Determine the (X, Y) coordinate at the center of the cell enclosing the given text.  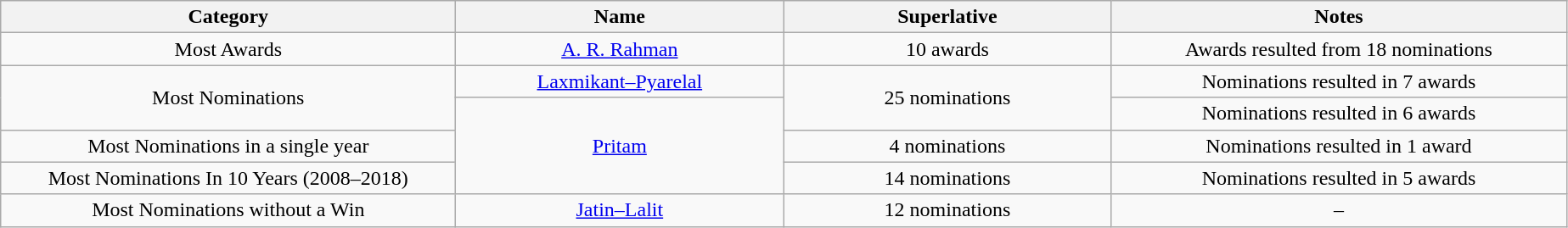
Most Nominations In 10 Years (2008–2018) (228, 178)
Nominations resulted in 5 awards (1339, 178)
Jatin–Lalit (620, 210)
Nominations resulted in 1 award (1339, 146)
Name (620, 17)
Notes (1339, 17)
Superlative (947, 17)
– (1339, 210)
Most Nominations in a single year (228, 146)
Most Nominations without a Win (228, 210)
Category (228, 17)
Pritam (620, 146)
10 awards (947, 49)
4 nominations (947, 146)
Nominations resulted in 6 awards (1339, 114)
Most Awards (228, 49)
Most Nominations (228, 97)
Nominations resulted in 7 awards (1339, 81)
Awards resulted from 18 nominations (1339, 49)
14 nominations (947, 178)
A. R. Rahman (620, 49)
Laxmikant–Pyarelal (620, 81)
12 nominations (947, 210)
25 nominations (947, 97)
